From the cell containing the given text, extract its center point as (x, y) coordinate. 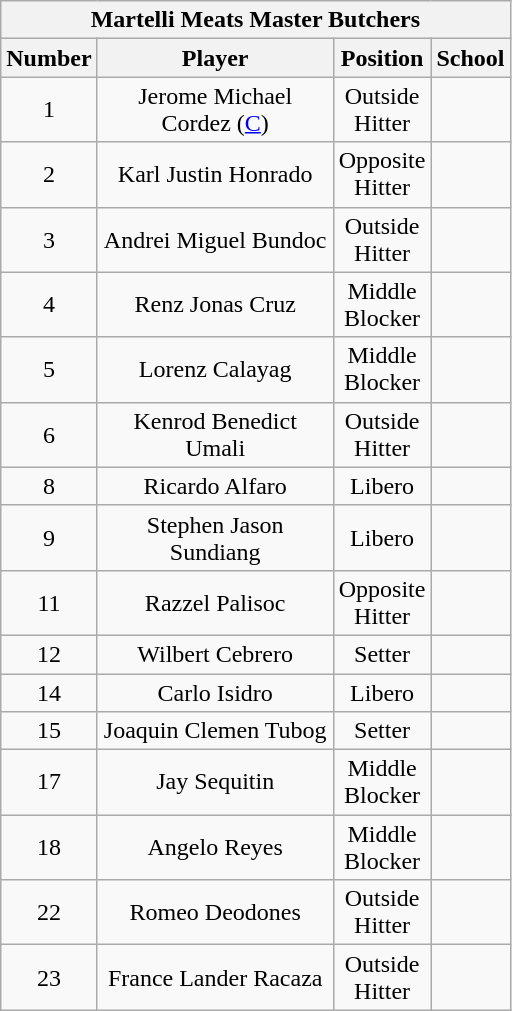
Position (382, 58)
Romeo Deodones (215, 912)
Kenrod Benedict Umali (215, 434)
8 (49, 486)
Andrei Miguel Bundoc (215, 240)
5 (49, 370)
12 (49, 654)
9 (49, 538)
3 (49, 240)
Joaquin Clemen Tubog (215, 731)
22 (49, 912)
Carlo Isidro (215, 693)
15 (49, 731)
Player (215, 58)
Martelli Meats Master Butchers (256, 20)
Angelo Reyes (215, 848)
17 (49, 782)
14 (49, 693)
4 (49, 304)
Karl Justin Honrado (215, 174)
18 (49, 848)
Jay Sequitin (215, 782)
School (470, 58)
11 (49, 602)
Wilbert Cebrero (215, 654)
Razzel Palisoc (215, 602)
Ricardo Alfaro (215, 486)
23 (49, 978)
1 (49, 110)
6 (49, 434)
2 (49, 174)
Renz Jonas Cruz (215, 304)
Lorenz Calayag (215, 370)
Stephen Jason Sundiang (215, 538)
France Lander Racaza (215, 978)
Jerome Michael Cordez (C) (215, 110)
Number (49, 58)
